Return (x, y) of the center of cell containing provided text 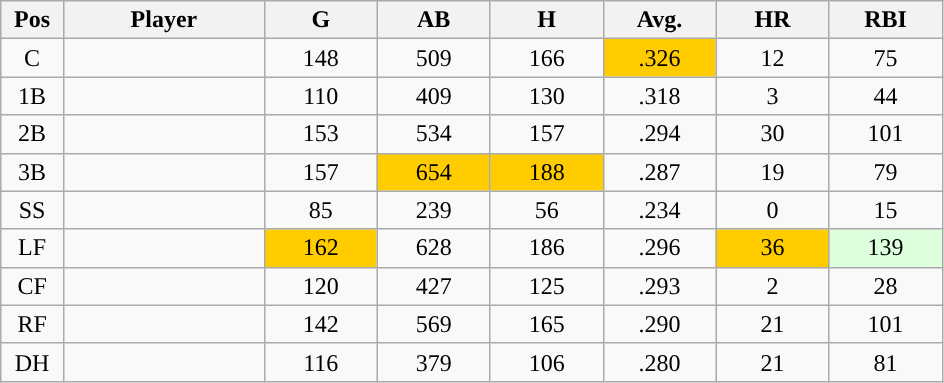
188 (546, 172)
3B (32, 172)
SS (32, 210)
44 (886, 96)
81 (886, 362)
RF (32, 324)
G (320, 20)
.293 (660, 286)
LF (32, 248)
130 (546, 96)
AB (434, 20)
C (32, 58)
Player (164, 20)
85 (320, 210)
569 (434, 324)
.318 (660, 96)
RBI (886, 20)
.294 (660, 134)
162 (320, 248)
2B (32, 134)
.287 (660, 172)
379 (434, 362)
654 (434, 172)
Avg. (660, 20)
153 (320, 134)
56 (546, 210)
110 (320, 96)
120 (320, 286)
534 (434, 134)
628 (434, 248)
30 (772, 134)
1B (32, 96)
427 (434, 286)
Pos (32, 20)
239 (434, 210)
186 (546, 248)
75 (886, 58)
.290 (660, 324)
509 (434, 58)
.326 (660, 58)
28 (886, 286)
125 (546, 286)
.234 (660, 210)
12 (772, 58)
DH (32, 362)
165 (546, 324)
139 (886, 248)
148 (320, 58)
116 (320, 362)
36 (772, 248)
166 (546, 58)
142 (320, 324)
2 (772, 286)
409 (434, 96)
CF (32, 286)
0 (772, 210)
.280 (660, 362)
.296 (660, 248)
106 (546, 362)
79 (886, 172)
HR (772, 20)
3 (772, 96)
15 (886, 210)
H (546, 20)
19 (772, 172)
